From the cell containing the given text, extract its center point as [x, y] coordinate. 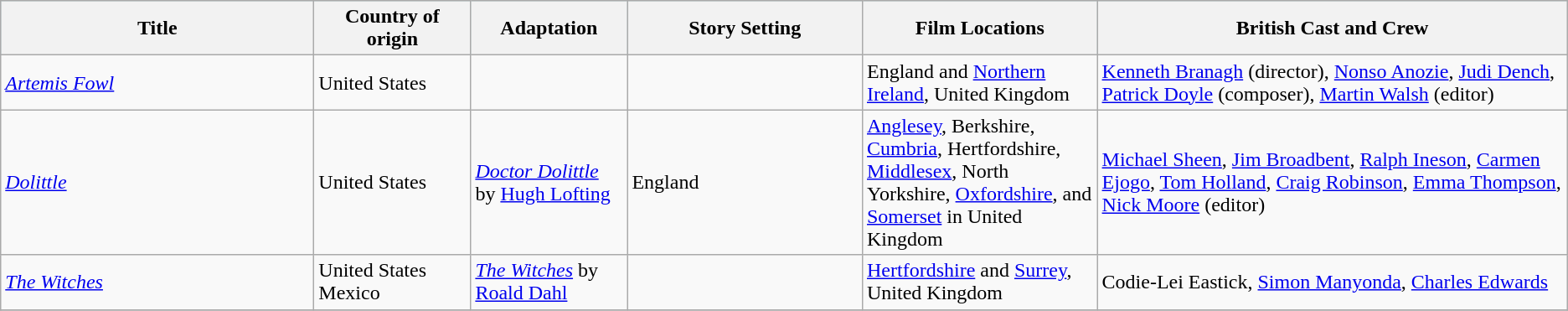
Country of origin [392, 29]
The Witches [157, 282]
Codie-Lei Eastick, Simon Manyonda, Charles Edwards [1332, 282]
Title [157, 29]
England and Northern Ireland, United Kingdom [980, 82]
Story Setting [745, 29]
Adaptation [549, 29]
United StatesMexico [392, 282]
Film Locations [980, 29]
Doctor Dolittle by Hugh Lofting [549, 183]
Dolittle [157, 183]
Anglesey, Berkshire, Cumbria, Hertfordshire, Middlesex, North Yorkshire, Oxfordshire, and Somerset in United Kingdom [980, 183]
England [745, 183]
Artemis Fowl [157, 82]
British Cast and Crew [1332, 29]
The Witches by Roald Dahl [549, 282]
Hertfordshire and Surrey, United Kingdom [980, 282]
Kenneth Branagh (director), Nonso Anozie, Judi Dench, Patrick Doyle (composer), Martin Walsh (editor) [1332, 82]
Michael Sheen, Jim Broadbent, Ralph Ineson, Carmen Ejogo, Tom Holland, Craig Robinson, Emma Thompson, Nick Moore (editor) [1332, 183]
